Scan for the cell matching the given text and deliver its (x, y) coordinate at center. 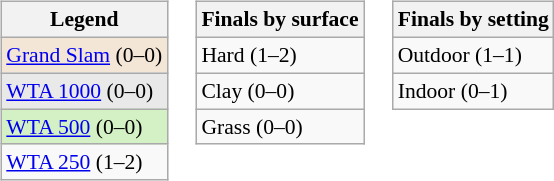
Indoor (0–1) (474, 91)
Legend (84, 20)
WTA 500 (0–0) (84, 127)
WTA 1000 (0–0) (84, 91)
Hard (1–2) (280, 55)
Grass (0–0) (280, 127)
WTA 250 (1–2) (84, 162)
Finals by setting (474, 20)
Clay (0–0) (280, 91)
Finals by surface (280, 20)
Outdoor (1–1) (474, 55)
Grand Slam (0–0) (84, 55)
